Determine the [X, Y] coordinate at the center of the cell enclosing the given text.  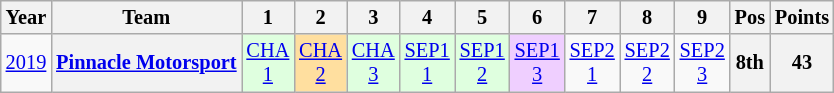
Team [146, 17]
6 [538, 17]
Points [802, 17]
SEP22 [648, 63]
CHA1 [268, 63]
Year [26, 17]
SEP23 [702, 63]
SEP11 [428, 63]
7 [592, 17]
Pinnacle Motorsport [146, 63]
4 [428, 17]
8 [648, 17]
2019 [26, 63]
1 [268, 17]
SEP13 [538, 63]
CHA2 [320, 63]
9 [702, 17]
43 [802, 63]
SEP21 [592, 63]
Pos [750, 17]
CHA3 [374, 63]
5 [482, 17]
SEP12 [482, 63]
3 [374, 17]
8th [750, 63]
2 [320, 17]
